Detect which cell encompasses the target text, then output its [x, y] center coordinate. 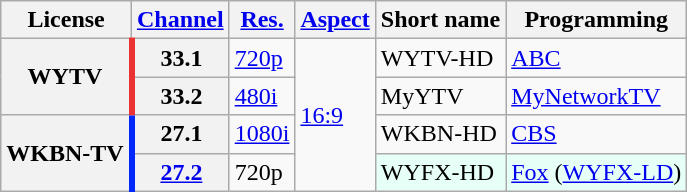
WYFX-HD [440, 172]
WYTV [66, 77]
16:9 [335, 115]
WYTV-HD [440, 58]
27.1 [180, 134]
Short name [440, 20]
WKBN-HD [440, 134]
License [66, 20]
Channel [180, 20]
480i [262, 96]
27.2 [180, 172]
33.1 [180, 58]
ABC [596, 58]
CBS [596, 134]
Fox (WYFX-LD) [596, 172]
Programming [596, 20]
33.2 [180, 96]
Res. [262, 20]
MyNetworkTV [596, 96]
WKBN-TV [66, 153]
MyYTV [440, 96]
Aspect [335, 20]
1080i [262, 134]
